Detect which cell encompasses the target text, then output its (x, y) center coordinate. 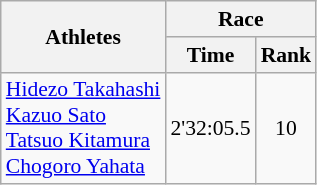
Time (210, 55)
10 (286, 128)
Hidezo TakahashiKazuo SatoTatsuo KitamuraChogoro Yahata (84, 128)
2'32:05.5 (210, 128)
Athletes (84, 36)
Rank (286, 55)
Race (240, 19)
